Identify which cell holds the provided text, then report its [X, Y] central coordinate. 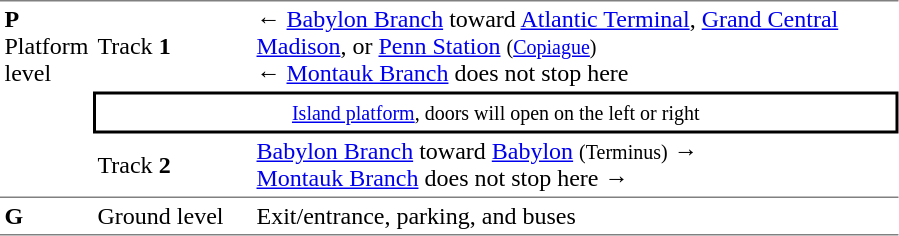
G [46, 217]
Babylon Branch toward Babylon (Terminus) → Montauk Branch does not stop here → [575, 166]
← Babylon Branch toward Atlantic Terminal, Grand Central Madison, or Penn Station (Copiague)← Montauk Branch does not stop here [575, 46]
Track 1 [172, 46]
Exit/entrance, parking, and buses [575, 217]
Ground level [172, 217]
PPlatform level [46, 99]
Track 2 [172, 166]
Island platform, doors will open on the left or right [496, 113]
